Scan for the cell matching the given text and deliver its (x, y) coordinate at center. 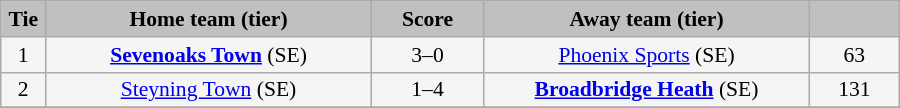
Away team (tier) (647, 19)
Steyning Town (SE) (209, 90)
Phoenix Sports (SE) (647, 55)
1–4 (427, 90)
3–0 (427, 55)
131 (854, 90)
Broadbridge Heath (SE) (647, 90)
Tie (24, 19)
63 (854, 55)
Score (427, 19)
Home team (tier) (209, 19)
2 (24, 90)
1 (24, 55)
Sevenoaks Town (SE) (209, 55)
